Return (X, Y) of the center of cell containing provided text 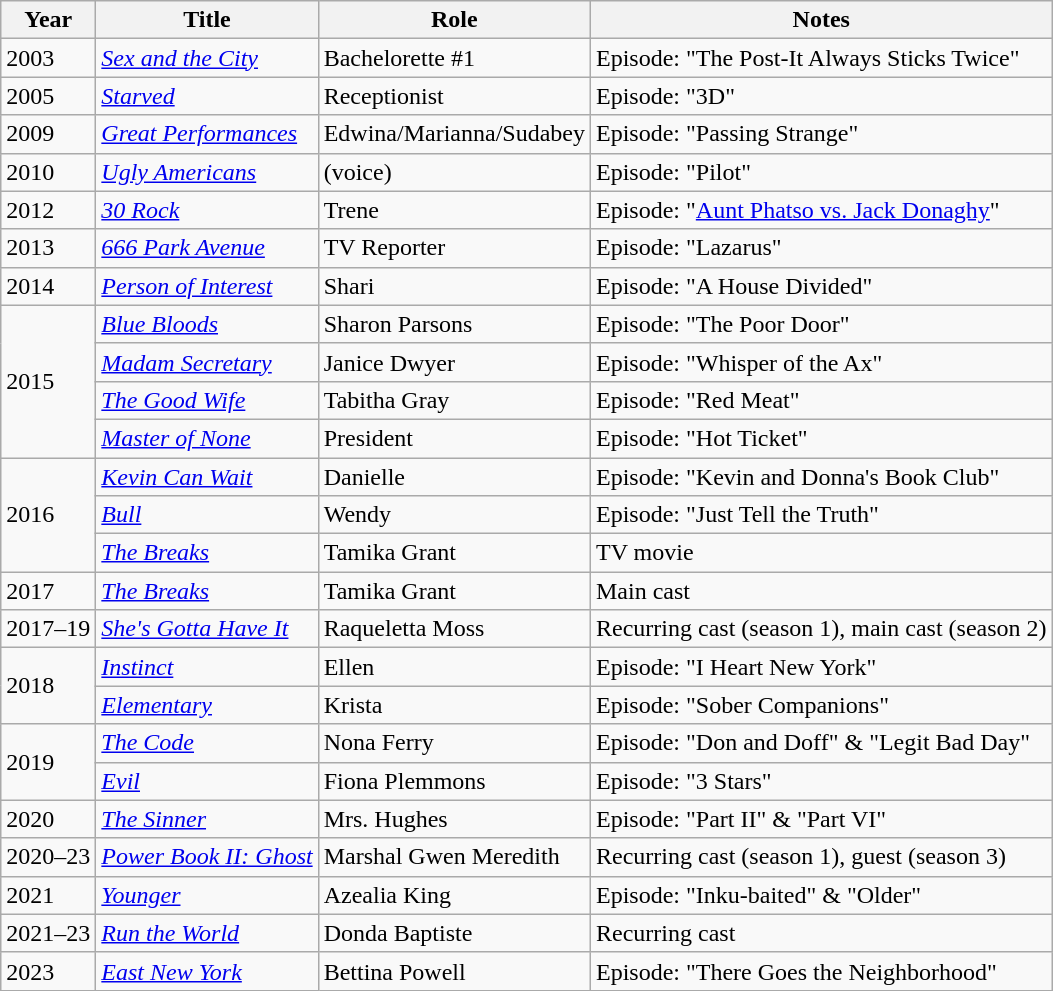
Donda Baptiste (454, 933)
Notes (821, 20)
President (454, 438)
Episode: "Don and Doff" & "Legit Bad Day" (821, 743)
Danielle (454, 477)
Mrs. Hughes (454, 819)
TV Reporter (454, 248)
Elementary (207, 705)
Nona Ferry (454, 743)
She's Gotta Have It (207, 629)
2021 (48, 895)
Kevin Can Wait (207, 477)
Tabitha Gray (454, 400)
2015 (48, 381)
Evil (207, 781)
2012 (48, 210)
Episode: "The Post-It Always Sticks Twice" (821, 58)
Master of None (207, 438)
Episode: "3D" (821, 96)
Ugly Americans (207, 172)
Episode: "Whisper of the Ax" (821, 362)
Episode: "Sober Companions" (821, 705)
2019 (48, 762)
Madam Secretary (207, 362)
Episode: "Just Tell the Truth" (821, 515)
Wendy (454, 515)
The Code (207, 743)
Bettina Powell (454, 971)
Episode: "3 Stars" (821, 781)
Main cast (821, 591)
Trene (454, 210)
Episode: "The Poor Door" (821, 324)
Blue Bloods (207, 324)
Azealia King (454, 895)
Edwina/Marianna/Sudabey (454, 134)
Episode: "A House Divided" (821, 286)
2020–23 (48, 857)
Run the World (207, 933)
666 Park Avenue (207, 248)
2009 (48, 134)
Younger (207, 895)
Ellen (454, 667)
Episode: "Hot Ticket" (821, 438)
Episode: "Inku-baited" & "Older" (821, 895)
Receptionist (454, 96)
Title (207, 20)
Episode: "I Heart New York" (821, 667)
Krista (454, 705)
Great Performances (207, 134)
Raqueletta Moss (454, 629)
(voice) (454, 172)
2018 (48, 686)
Recurring cast (season 1), main cast (season 2) (821, 629)
Starved (207, 96)
Sex and the City (207, 58)
Bachelorette #1 (454, 58)
Shari (454, 286)
Power Book II: Ghost (207, 857)
Episode: "There Goes the Neighborhood" (821, 971)
2005 (48, 96)
Fiona Plemmons (454, 781)
2017–19 (48, 629)
2010 (48, 172)
East New York (207, 971)
The Good Wife (207, 400)
Role (454, 20)
2003 (48, 58)
Episode: "Aunt Phatso vs. Jack Donaghy" (821, 210)
Episode: "Passing Strange" (821, 134)
2020 (48, 819)
2016 (48, 515)
30 Rock (207, 210)
2023 (48, 971)
Episode: "Red Meat" (821, 400)
The Sinner (207, 819)
2017 (48, 591)
2021–23 (48, 933)
Episode: "Pilot" (821, 172)
Episode: "Part II" & "Part VI" (821, 819)
Janice Dwyer (454, 362)
Year (48, 20)
TV movie (821, 553)
Person of Interest (207, 286)
Bull (207, 515)
Episode: "Lazarus" (821, 248)
2014 (48, 286)
Episode: "Kevin and Donna's Book Club" (821, 477)
2013 (48, 248)
Sharon Parsons (454, 324)
Recurring cast (season 1), guest (season 3) (821, 857)
Instinct (207, 667)
Marshal Gwen Meredith (454, 857)
Recurring cast (821, 933)
